Output the (x, y) coordinate of the center of the cell containing the given text.  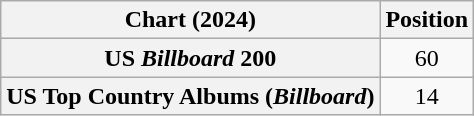
Chart (2024) (190, 20)
US Top Country Albums (Billboard) (190, 96)
60 (427, 58)
US Billboard 200 (190, 58)
Position (427, 20)
14 (427, 96)
